Return the [X, Y] coordinate for the center point of the cell that contains the specified text.  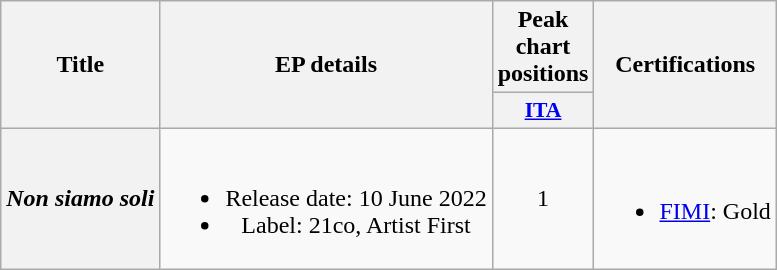
FIMI: Gold [685, 198]
Title [80, 65]
EP details [326, 65]
1 [543, 198]
Release date: 10 June 2022Label: 21co, Artist First [326, 198]
Non siamo soli [80, 198]
Certifications [685, 65]
ITA [543, 111]
Peak chart positions [543, 47]
